Identify which cell holds the provided text, then report its (X, Y) central coordinate. 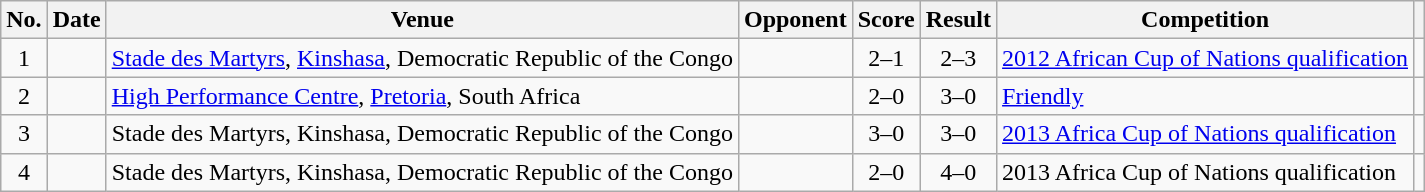
4–0 (958, 172)
Date (76, 20)
Friendly (1206, 96)
Venue (422, 20)
2 (24, 96)
No. (24, 20)
Opponent (795, 20)
4 (24, 172)
2–1 (886, 58)
Competition (1206, 20)
2012 African Cup of Nations qualification (1206, 58)
1 (24, 58)
High Performance Centre, Pretoria, South Africa (422, 96)
2–3 (958, 58)
Score (886, 20)
Result (958, 20)
3 (24, 134)
